Locate the cell with the specified text and output its (x, y) center coordinate. 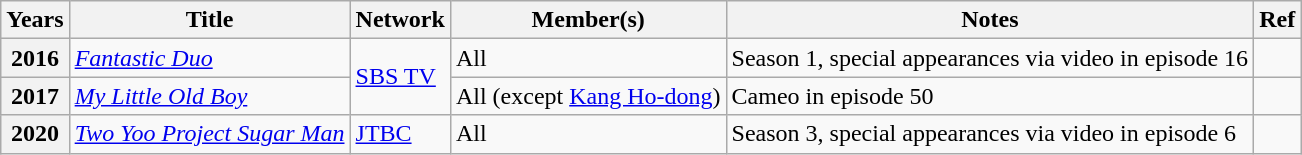
Cameo in episode 50 (990, 96)
Notes (990, 20)
Title (210, 20)
2020 (35, 134)
Network (400, 20)
Season 1, special appearances via video in episode 16 (990, 58)
Ref (1278, 20)
Fantastic Duo (210, 58)
2017 (35, 96)
JTBC (400, 134)
Member(s) (588, 20)
My Little Old Boy (210, 96)
2016 (35, 58)
Two Yoo Project Sugar Man (210, 134)
Years (35, 20)
Season 3, special appearances via video in episode 6 (990, 134)
All (except Kang Ho-dong) (588, 96)
SBS TV (400, 77)
